Capture the cell that displays the provided text and extract its [x, y] central coordinate. 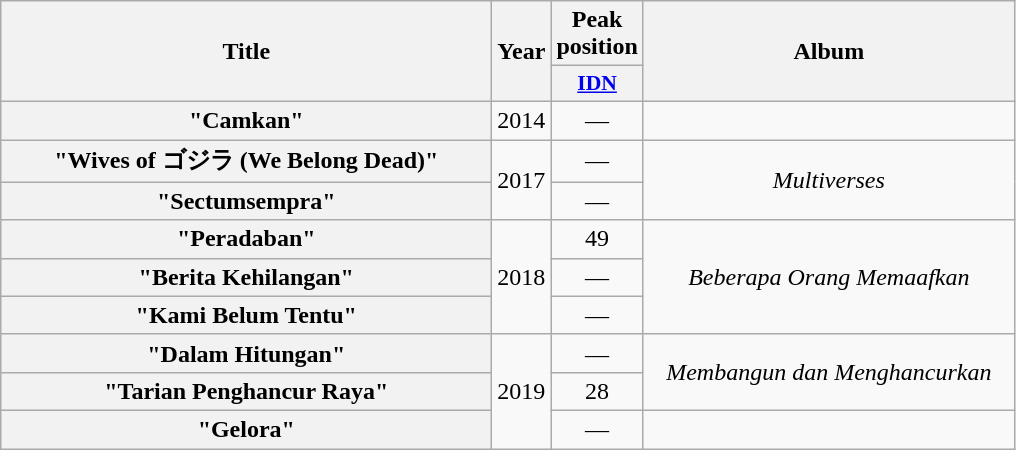
"Tarian Penghancur Raya" [246, 391]
2019 [522, 391]
"Gelora" [246, 429]
2018 [522, 277]
49 [597, 239]
Title [246, 52]
Year [522, 52]
IDN [597, 84]
2014 [522, 120]
Peak position [597, 34]
Album [828, 52]
28 [597, 391]
"Camkan" [246, 120]
"Kami Belum Tentu" [246, 315]
"Sectumsempra" [246, 201]
"Wives of ゴジラ (We Belong Dead)" [246, 162]
Multiverses [828, 180]
"Berita Kehilangan" [246, 277]
Beberapa Orang Memaafkan [828, 277]
Membangun dan Menghancurkan [828, 372]
"Dalam Hitungan" [246, 353]
2017 [522, 180]
"Peradaban" [246, 239]
